Determine the (X, Y) coordinate at the center of the cell enclosing the given text.  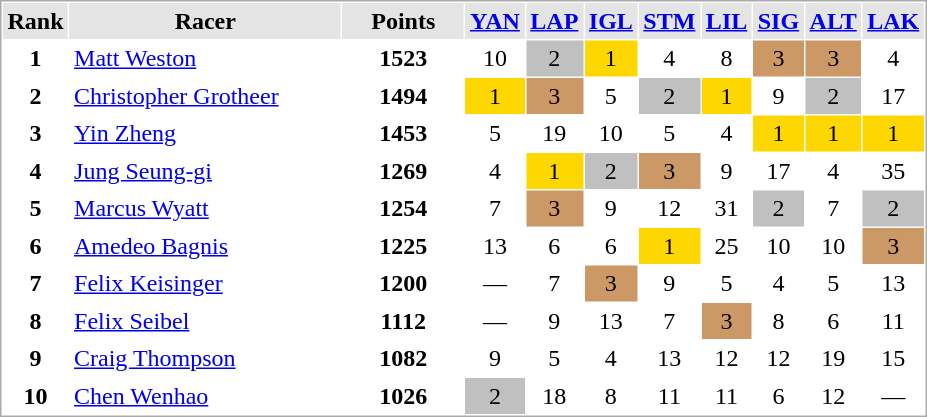
Racer (206, 21)
Felix Keisinger (206, 284)
Jung Seung-gi (206, 171)
Marcus Wyatt (206, 208)
1254 (404, 208)
Yin Zheng (206, 134)
1453 (404, 134)
Chen Wenhao (206, 396)
15 (894, 358)
LAK (894, 21)
YAN (496, 21)
LIL (726, 21)
31 (726, 208)
Craig Thompson (206, 358)
1026 (404, 396)
1269 (404, 171)
Points (404, 21)
IGL (610, 21)
25 (726, 246)
Rank (36, 21)
LAP (554, 21)
Matt Weston (206, 58)
18 (554, 396)
1225 (404, 246)
1082 (404, 358)
ALT (833, 21)
Felix Seibel (206, 321)
Christopher Grotheer (206, 96)
Amedeo Bagnis (206, 246)
1200 (404, 284)
STM (670, 21)
1494 (404, 96)
1523 (404, 58)
1112 (404, 321)
SIG (778, 21)
35 (894, 171)
